Identify which cell holds the provided text, then report its (X, Y) central coordinate. 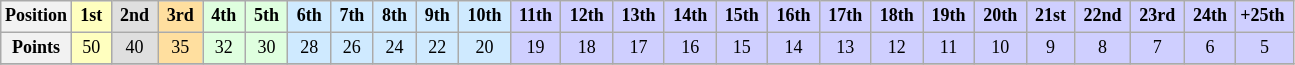
4th (224, 16)
16 (690, 48)
24 (394, 48)
Position (36, 16)
+25th (1264, 16)
19 (536, 48)
12 (897, 48)
9 (1050, 48)
1st (91, 16)
10th (485, 16)
35 (180, 48)
32 (224, 48)
14 (794, 48)
21st (1050, 16)
3rd (180, 16)
11 (949, 48)
17 (639, 48)
6th (310, 16)
9th (438, 16)
26 (352, 48)
7th (352, 16)
20th (1000, 16)
13 (845, 48)
15th (742, 16)
12th (587, 16)
23rd (1157, 16)
7 (1157, 48)
Points (36, 48)
5th (266, 16)
17th (845, 16)
15 (742, 48)
40 (134, 48)
10 (1000, 48)
18th (897, 16)
13th (639, 16)
2nd (134, 16)
8th (394, 16)
24th (1210, 16)
22 (438, 48)
8 (1103, 48)
6 (1210, 48)
22nd (1103, 16)
28 (310, 48)
50 (91, 48)
5 (1264, 48)
30 (266, 48)
18 (587, 48)
19th (949, 16)
20 (485, 48)
16th (794, 16)
14th (690, 16)
11th (536, 16)
